Output the (x, y) coordinate of the center of the cell containing the given text.  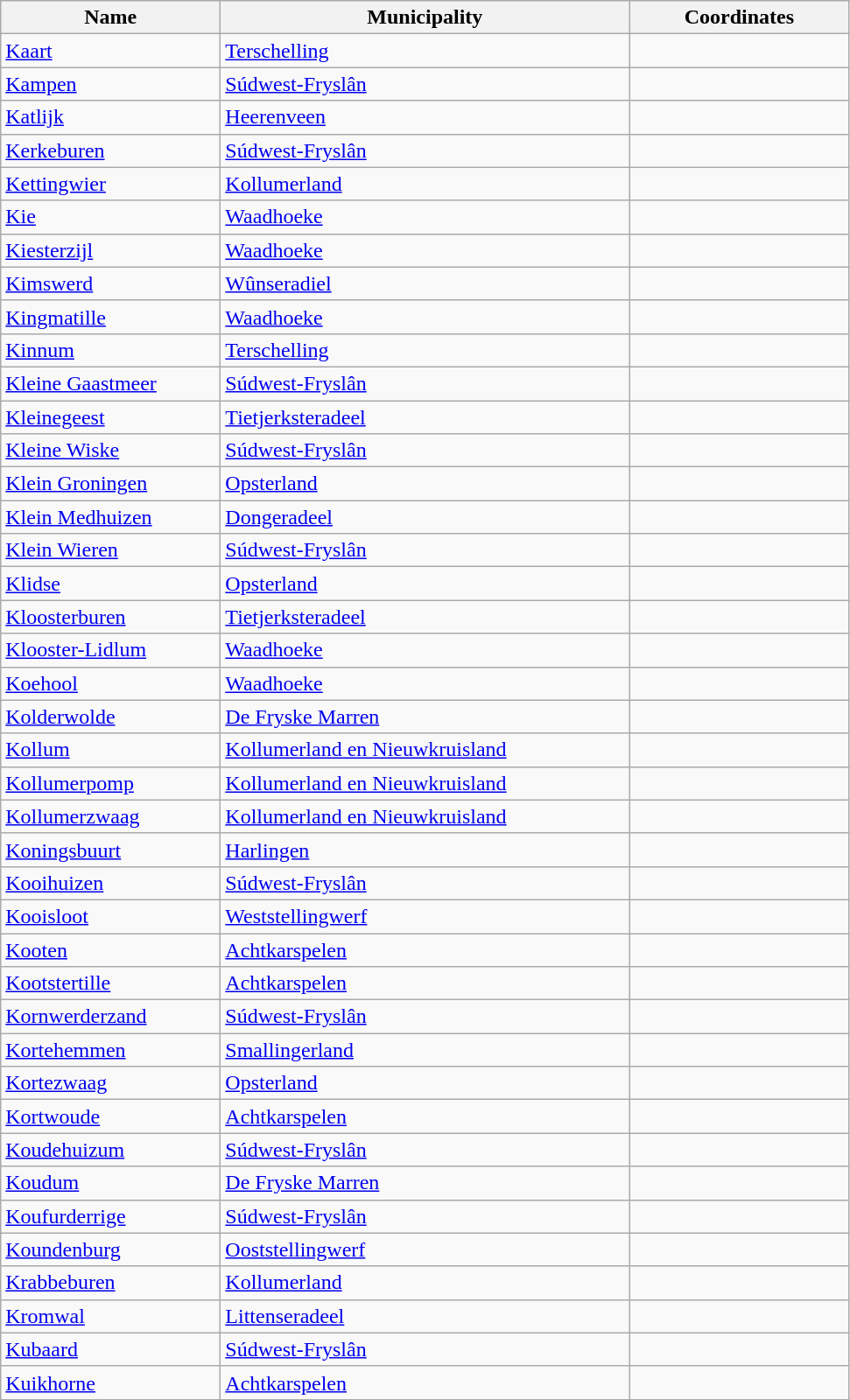
Koundenburg (110, 1249)
Kollum (110, 750)
Kolderwolde (110, 717)
Dongeradeel (425, 517)
Ooststellingwerf (425, 1249)
Kloosterburen (110, 617)
Kortehemmen (110, 1050)
Name (110, 17)
Kettingwier (110, 184)
Kimswerd (110, 283)
Kleine Gaastmeer (110, 383)
Kubaard (110, 1349)
Kootstertille (110, 983)
Wûnseradiel (425, 283)
Kampen (110, 84)
Harlingen (425, 850)
Klidse (110, 584)
Littenseradeel (425, 1316)
Kooten (110, 949)
Katlijk (110, 117)
Kromwal (110, 1316)
Koehool (110, 683)
Klein Wieren (110, 550)
Coordinates (739, 17)
Kingmatille (110, 317)
Kooihuizen (110, 883)
Klein Medhuizen (110, 517)
Kinnum (110, 350)
Kooisloot (110, 916)
Kollumerpomp (110, 783)
Kiesterzijl (110, 250)
Klooster-Lidlum (110, 650)
Kornwerderzand (110, 1017)
Krabbeburen (110, 1283)
Kleine Wiske (110, 451)
Heerenveen (425, 117)
Koudehuizum (110, 1150)
Kuikhorne (110, 1382)
Kerkeburen (110, 150)
Smallingerland (425, 1050)
Kortezwaag (110, 1083)
Kie (110, 217)
Kortwoude (110, 1116)
Municipality (425, 17)
Kaart (110, 51)
Koufurderrige (110, 1216)
Klein Groningen (110, 484)
Weststellingwerf (425, 916)
Kleinegeest (110, 417)
Kollumerzwaag (110, 816)
Koningsbuurt (110, 850)
Koudum (110, 1183)
